Return the [X, Y] coordinate for the center point of the cell that contains the specified text.  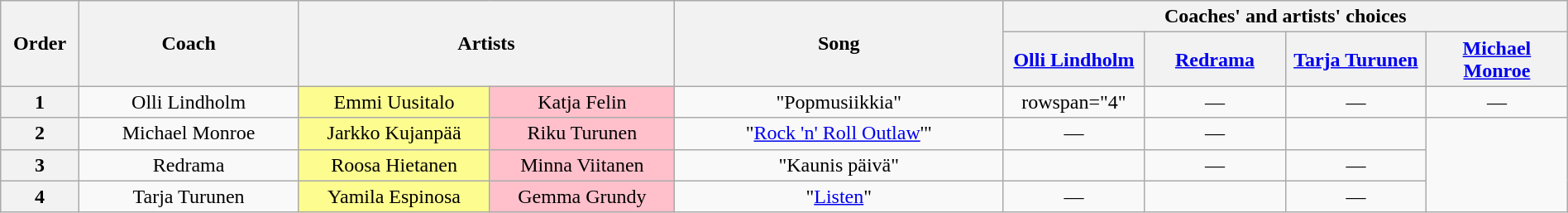
4 [40, 196]
Roosa Hietanen [394, 165]
Coaches' and artists' choices [1285, 17]
Minna Viitanen [582, 165]
Katja Felin [582, 102]
"Kaunis päivä" [839, 165]
"Rock 'n' Roll Outlaw'" [839, 133]
2 [40, 133]
"Popmusiikkia" [839, 102]
Riku Turunen [582, 133]
Jarkko Kujanpää [394, 133]
Yamila Espinosa [394, 196]
3 [40, 165]
"Listen" [839, 196]
Artists [486, 43]
rowspan="4" [1073, 102]
Coach [189, 43]
Song [839, 43]
Order [40, 43]
Gemma Grundy [582, 196]
Emmi Uusitalo [394, 102]
1 [40, 102]
